Find where the given text appears and provide that cell's center as [x, y] coordinate. 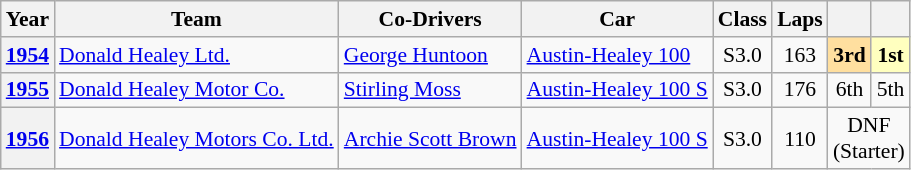
Class [742, 19]
Austin-Healey 100 [618, 55]
Team [196, 19]
Donald Healey Motors Co. Ltd. [196, 138]
1956 [28, 138]
163 [800, 55]
Stirling Moss [430, 90]
Donald Healey Ltd. [196, 55]
Donald Healey Motor Co. [196, 90]
1955 [28, 90]
George Huntoon [430, 55]
1st [890, 55]
Laps [800, 19]
110 [800, 138]
Co-Drivers [430, 19]
Year [28, 19]
1954 [28, 55]
6th [850, 90]
Archie Scott Brown [430, 138]
3rd [850, 55]
176 [800, 90]
DNF(Starter) [869, 138]
5th [890, 90]
Car [618, 19]
